For the text-containing cell, return its midpoint in [x, y] coordinate format. 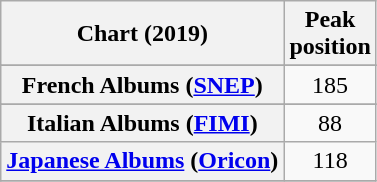
Italian Albums (FIMI) [142, 123]
Chart (2019) [142, 34]
French Albums (SNEP) [142, 85]
88 [330, 123]
185 [330, 85]
Japanese Albums (Oricon) [142, 161]
Peakposition [330, 34]
118 [330, 161]
